Find where the given text appears and provide that cell's center as (x, y) coordinate. 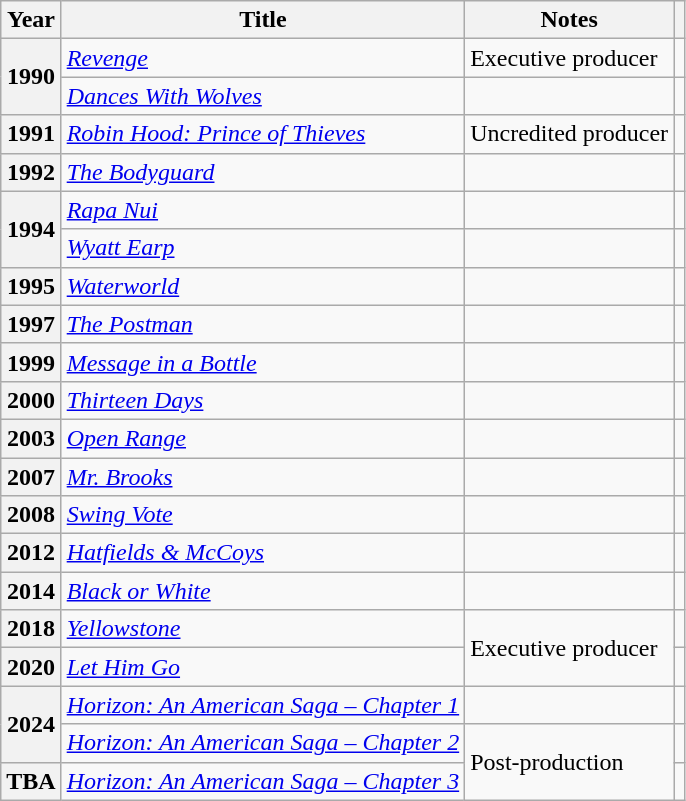
Horizon: An American Saga – Chapter 2 (263, 743)
1992 (31, 172)
Thirteen Days (263, 400)
2000 (31, 400)
Message in a Bottle (263, 362)
1997 (31, 324)
2008 (31, 515)
TBA (31, 781)
Uncredited producer (570, 134)
Black or White (263, 591)
Horizon: An American Saga – Chapter 1 (263, 705)
Yellowstone (263, 629)
2003 (31, 438)
1991 (31, 134)
Mr. Brooks (263, 477)
Swing Vote (263, 515)
The Postman (263, 324)
2014 (31, 591)
Year (31, 20)
1990 (31, 77)
2024 (31, 724)
2020 (31, 667)
Wyatt Earp (263, 248)
Rapa Nui (263, 210)
Robin Hood: Prince of Thieves (263, 134)
2007 (31, 477)
Hatfields & McCoys (263, 553)
Waterworld (263, 286)
Revenge (263, 58)
Open Range (263, 438)
Notes (570, 20)
1995 (31, 286)
2018 (31, 629)
Dances With Wolves (263, 96)
1999 (31, 362)
1994 (31, 229)
Title (263, 20)
The Bodyguard (263, 172)
Let Him Go (263, 667)
Horizon: An American Saga – Chapter 3 (263, 781)
2012 (31, 553)
Post-production (570, 762)
